Locate the cell with the specified text and output its (x, y) center coordinate. 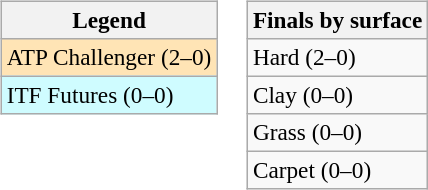
Hard (2–0) (337, 57)
ATP Challenger (2–0) (108, 57)
Legend (108, 20)
Carpet (0–0) (337, 171)
Clay (0–0) (337, 95)
Grass (0–0) (337, 133)
ITF Futures (0–0) (108, 95)
Finals by surface (337, 20)
